Search for the cell housing the specified text and yield its [x, y] center coordinate. 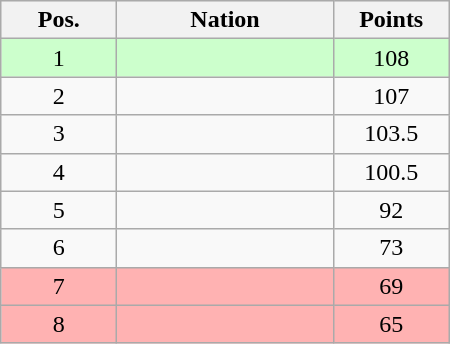
108 [391, 58]
65 [391, 324]
Points [391, 20]
5 [59, 210]
107 [391, 96]
69 [391, 286]
4 [59, 172]
2 [59, 96]
103.5 [391, 134]
3 [59, 134]
Pos. [59, 20]
6 [59, 248]
7 [59, 286]
1 [59, 58]
73 [391, 248]
100.5 [391, 172]
92 [391, 210]
8 [59, 324]
Nation [225, 20]
